Determine the [x, y] coordinate at the center of the cell enclosing the given text.  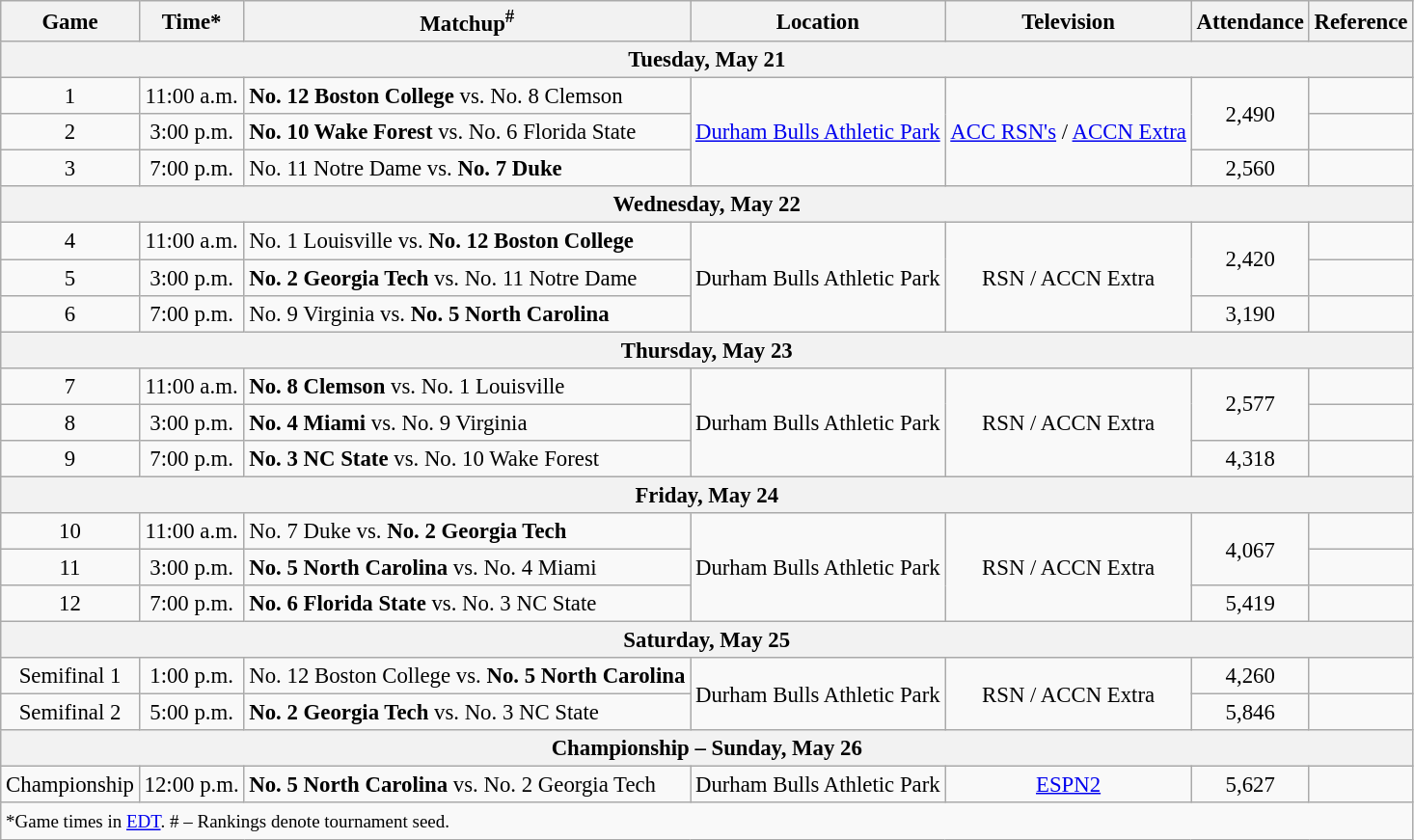
6 [70, 313]
12:00 p.m. [191, 785]
No. 3 NC State vs. No. 10 Wake Forest [467, 459]
5,419 [1250, 604]
Tuesday, May 21 [707, 60]
No. 9 Virginia vs. No. 5 North Carolina [467, 313]
4,067 [1250, 550]
1:00 p.m. [191, 676]
2,560 [1250, 169]
5 [70, 278]
7 [70, 386]
4 [70, 241]
Wednesday, May 22 [707, 205]
2 [70, 132]
Television [1069, 21]
Semifinal 1 [70, 676]
Friday, May 24 [707, 495]
No. 10 Wake Forest vs. No. 6 Florida State [467, 132]
1 [70, 96]
Semifinal 2 [70, 713]
No. 4 Miami vs. No. 9 Virginia [467, 422]
No. 1 Louisville vs. No. 12 Boston College [467, 241]
No. 5 North Carolina vs. No. 2 Georgia Tech [467, 785]
3,190 [1250, 313]
No. 8 Clemson vs. No. 1 Louisville [467, 386]
No. 11 Notre Dame vs. No. 7 Duke [467, 169]
Championship [70, 785]
11 [70, 567]
No. 6 Florida State vs. No. 3 NC State [467, 604]
2,577 [1250, 403]
ACC RSN's / ACCN Extra [1069, 133]
12 [70, 604]
Game [70, 21]
Time* [191, 21]
No. 7 Duke vs. No. 2 Georgia Tech [467, 531]
No. 12 Boston College vs. No. 8 Clemson [467, 96]
2,420 [1250, 258]
8 [70, 422]
Attendance [1250, 21]
2,490 [1250, 114]
No. 2 Georgia Tech vs. No. 11 Notre Dame [467, 278]
5:00 p.m. [191, 713]
10 [70, 531]
4,318 [1250, 459]
Championship – Sunday, May 26 [707, 748]
Matchup# [467, 21]
Location [818, 21]
3 [70, 169]
9 [70, 459]
5,846 [1250, 713]
No. 12 Boston College vs. No. 5 North Carolina [467, 676]
No. 5 North Carolina vs. No. 4 Miami [467, 567]
4,260 [1250, 676]
ESPN2 [1069, 785]
Thursday, May 23 [707, 350]
*Game times in EDT. # – Rankings denote tournament seed. [707, 822]
Reference [1361, 21]
5,627 [1250, 785]
Saturday, May 25 [707, 640]
No. 2 Georgia Tech vs. No. 3 NC State [467, 713]
